Locate the cell with the specified text and output its (x, y) center coordinate. 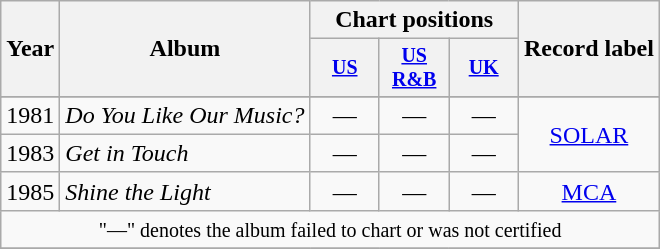
UK (484, 68)
US (344, 68)
1981 (30, 115)
SOLAR (588, 134)
USR&B (414, 68)
1985 (30, 191)
1983 (30, 153)
Year (30, 49)
Get in Touch (185, 153)
MCA (588, 191)
Chart positions (414, 20)
Shine the Light (185, 191)
Do You Like Our Music? (185, 115)
Record label (588, 49)
"—" denotes the album failed to chart or was not certified (330, 229)
Album (185, 49)
